Search for the cell housing the specified text and yield its [X, Y] center coordinate. 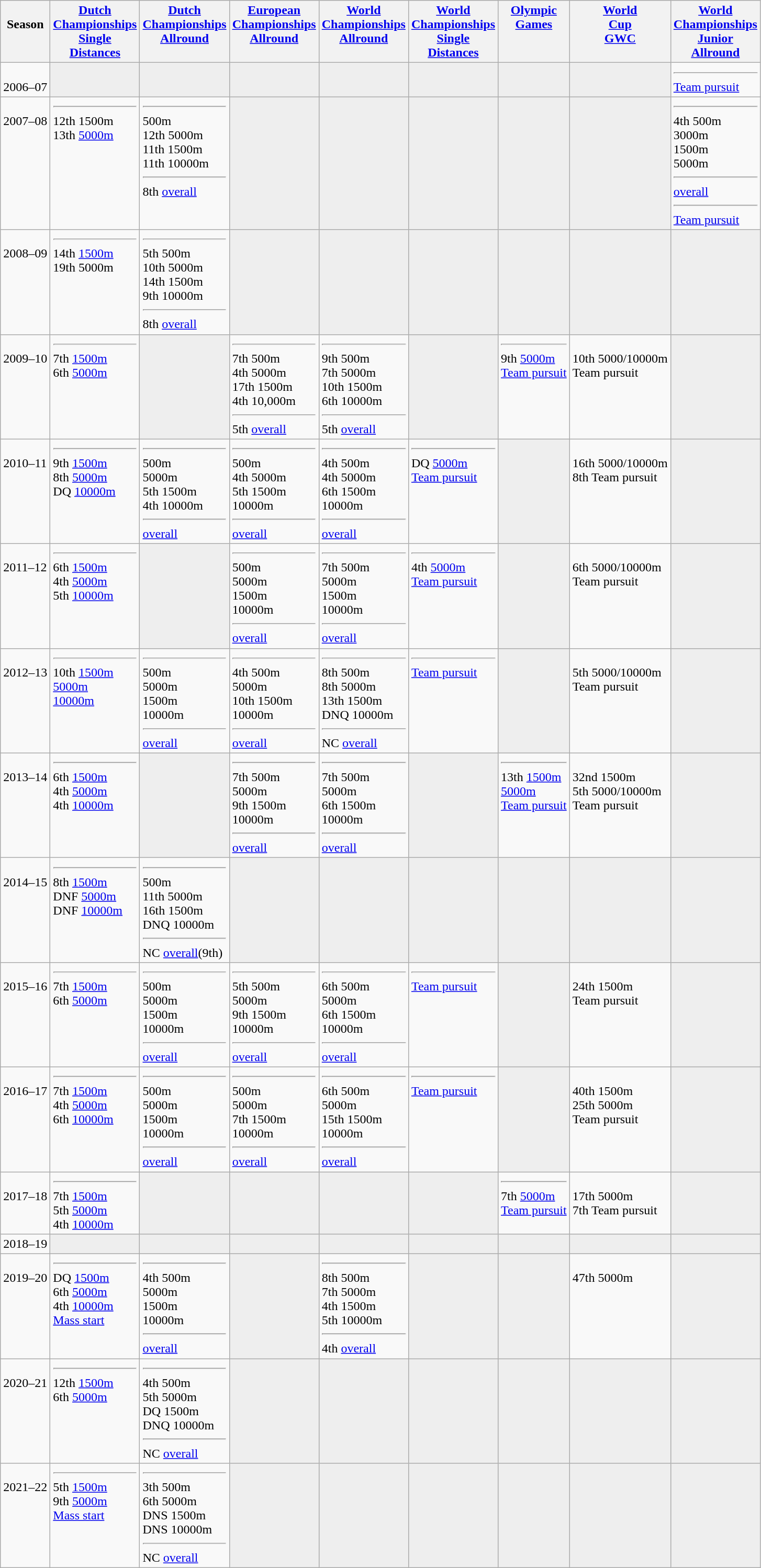
24th 1500m Team pursuit [620, 1014]
5th 1500m 9th 5000m Mass start [95, 1516]
2011–12 [25, 596]
16th 5000/10000m 8th Team pursuit [620, 491]
7th 5000m Team pursuit [534, 1203]
3th 500m 6th 5000m DNS 1500m DNS 10000m NC overall [184, 1516]
7th 500m 4th 5000m 17th 1500m 4th 10,000m 5th overall [274, 387]
4th 500m 5000m 1500m 10000m overall [184, 1306]
7th 1500m 4th 5000m 6th 10000m [95, 1119]
12th 1500m 13th 5000m [95, 163]
13th 1500m 5000m Team pursuit [534, 805]
World Cup GWC [620, 31]
2020–21 [25, 1411]
7th 1500m 5th 5000m 4th 10000m [95, 1203]
DQ 1500m 6th 5000m 4th 10000m Mass start [95, 1306]
World Championships Allround [363, 31]
9th 1500m 8th 5000m DQ 10000m [95, 491]
2021–22 [25, 1516]
2014–15 [25, 910]
10th 5000/10000m Team pursuit [620, 387]
17th 5000m 7th Team pursuit [620, 1203]
2007–08 [25, 163]
5th 500m 5000m 9th 1500m 10000m overall [274, 1014]
10th 1500m 5000m 10000m [95, 701]
European Championships Allround [274, 31]
2012–13 [25, 701]
4th 500m 3000m 1500m 5000m overall Team pursuit [715, 163]
6th 500m 5000m 6th 1500m 10000m overall [363, 1014]
2010–11 [25, 491]
4th 500m 4th 5000m 6th 1500m 10000m overall [363, 491]
12th 1500m 6th 5000m [95, 1411]
6th 1500m 4th 5000m 5th 10000m [95, 596]
8th 500m 7th 5000m 4th 1500m 5th 10000m 4th overall [363, 1306]
500m 12th 5000m 11th 1500m 11th 10000m 8th overall [184, 163]
500m 11th 5000m 16th 1500m DNQ 10000m NC overall(9th) [184, 910]
5th 5000/10000m Team pursuit [620, 701]
6th 5000/10000m Team pursuit [620, 596]
2015–16 [25, 1014]
2016–17 [25, 1119]
7th 500m 5000m 9th 1500m 10000m overall [274, 805]
Season [25, 31]
DQ 5000m Team pursuit [453, 491]
2013–14 [25, 805]
2019–20 [25, 1306]
2008–09 [25, 282]
2009–10 [25, 387]
40th 1500m 25th 5000m Team pursuit [620, 1119]
500m 5000m 5th 1500m 4th 10000m overall [184, 491]
Olympic Games [534, 31]
2018–19 [25, 1244]
4th 500m 5th 5000m DQ 1500m DNQ 10000m NC overall [184, 1411]
9th 500m 7th 5000m 10th 1500m 6th 10000m 5th overall [363, 387]
2006–07 [25, 80]
4th 500m 5000m 10th 1500m 10000m overall [274, 701]
2017–18 [25, 1203]
8th 1500m DNF 5000m DNF 10000m [95, 910]
Dutch Championships Single Distances [95, 31]
5th 500m 10th 5000m 14th 1500m 9th 10000m 8th overall [184, 282]
World Championships Single Distances [453, 31]
4th 5000m Team pursuit [453, 596]
Dutch Championships Allround [184, 31]
14th 1500m 19th 5000m [95, 282]
32nd 1500m 5th 5000/10000m Team pursuit [620, 805]
47th 5000m [620, 1306]
9th 5000m Team pursuit [534, 387]
6th 500m 5000m 15th 1500m 10000m overall [363, 1119]
7th 500m 5000m 6th 1500m 10000m overall [363, 805]
World Championships Junior Allround [715, 31]
500m 4th 5000m 5th 1500m 10000m overall [274, 491]
6th 1500m 4th 5000m 4th 10000m [95, 805]
7th 500m 5000m 1500m 10000m overall [363, 596]
500m 5000m 7th 1500m 10000m overall [274, 1119]
8th 500m 8th 5000m 13th 1500m DNQ 10000m NC overall [363, 701]
